From the cell containing the given text, extract its center point as (X, Y) coordinate. 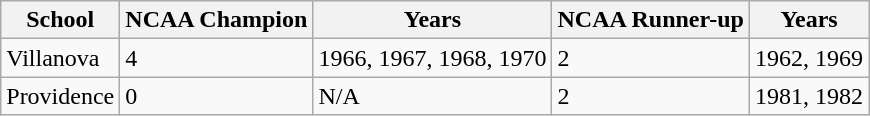
Villanova (60, 58)
School (60, 20)
0 (216, 96)
NCAA Runner-up (651, 20)
1962, 1969 (810, 58)
NCAA Champion (216, 20)
N/A (432, 96)
1981, 1982 (810, 96)
Providence (60, 96)
1966, 1967, 1968, 1970 (432, 58)
4 (216, 58)
